Extract the [X, Y] coordinate from the center of the cell holding the provided text.  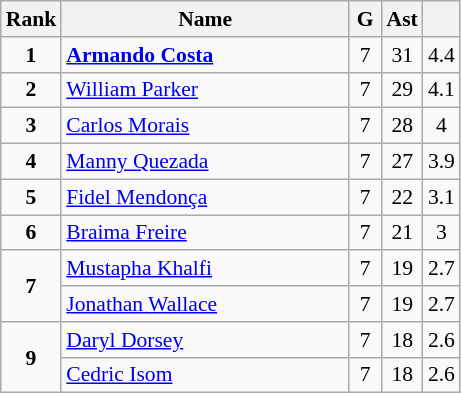
William Parker [205, 90]
Carlos Morais [205, 126]
Daryl Dorsey [205, 340]
2 [32, 90]
Braima Freire [205, 233]
Cedric Isom [205, 375]
3.9 [442, 162]
Ast [402, 19]
31 [402, 55]
3.1 [442, 197]
G [366, 19]
22 [402, 197]
27 [402, 162]
Fidel Mendonça [205, 197]
28 [402, 126]
Mustapha Khalfi [205, 269]
1 [32, 55]
Manny Quezada [205, 162]
4.1 [442, 90]
Rank [32, 19]
9 [32, 358]
5 [32, 197]
6 [32, 233]
29 [402, 90]
Jonathan Wallace [205, 304]
4.4 [442, 55]
Name [205, 19]
Armando Costa [205, 55]
21 [402, 233]
